Locate the cell with the specified text and output its (x, y) center coordinate. 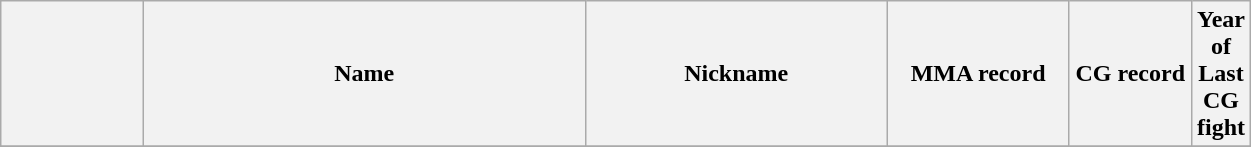
Year of Last CG fight (1220, 74)
Name (364, 74)
CG record (1130, 74)
MMA record (978, 74)
Nickname (736, 74)
